From the cell containing the given text, extract its center point as (x, y) coordinate. 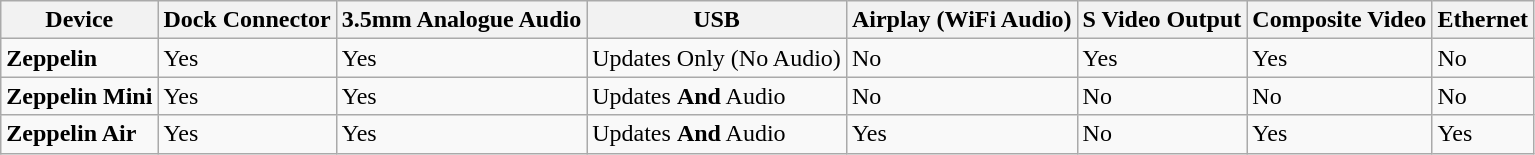
Zeppelin Air (80, 134)
Dock Connector (247, 20)
Airplay (WiFi Audio) (962, 20)
3.5mm Analogue Audio (461, 20)
USB (717, 20)
Composite Video (1340, 20)
Device (80, 20)
Ethernet (1483, 20)
Zeppelin (80, 58)
Zeppelin Mini (80, 96)
Updates Only (No Audio) (717, 58)
S Video Output (1162, 20)
